Detect which cell encompasses the target text, then output its [X, Y] center coordinate. 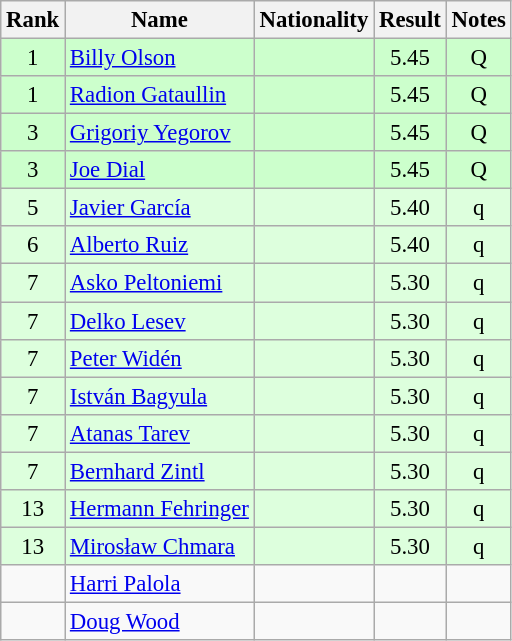
Notes [478, 20]
Grigoriy Yegorov [160, 133]
Rank [33, 20]
Bernhard Zintl [160, 471]
Peter Widén [160, 358]
5 [33, 208]
Joe Dial [160, 170]
Hermann Fehringer [160, 509]
Doug Wood [160, 621]
Nationality [314, 20]
Result [410, 20]
István Bagyula [160, 396]
Asko Peltoniemi [160, 283]
Name [160, 20]
Javier García [160, 208]
Radion Gataullin [160, 95]
Billy Olson [160, 58]
Delko Lesev [160, 321]
Harri Palola [160, 584]
Mirosław Chmara [160, 546]
Atanas Tarev [160, 433]
Alberto Ruiz [160, 245]
6 [33, 245]
